Identify which cell holds the provided text, then report its (X, Y) central coordinate. 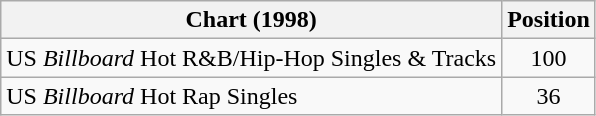
100 (549, 58)
US Billboard Hot R&B/Hip-Hop Singles & Tracks (252, 58)
Chart (1998) (252, 20)
US Billboard Hot Rap Singles (252, 96)
Position (549, 20)
36 (549, 96)
